Detect which cell encompasses the target text, then output its [X, Y] center coordinate. 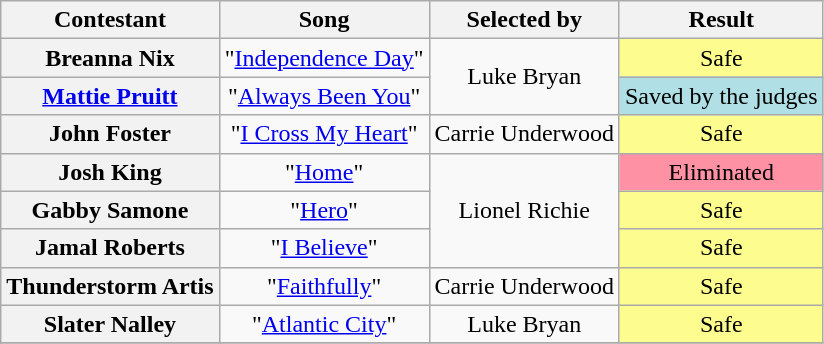
Gabby Samone [110, 210]
Jamal Roberts [110, 248]
"Hero" [324, 210]
John Foster [110, 134]
Result [721, 20]
Lionel Richie [524, 210]
Thunderstorm Artis [110, 286]
Slater Nalley [110, 324]
Contestant [110, 20]
"Home" [324, 172]
"Always Been You" [324, 96]
Josh King [110, 172]
Breanna Nix [110, 58]
"Atlantic City" [324, 324]
"Independence Day" [324, 58]
Mattie Pruitt [110, 96]
Eliminated [721, 172]
Song [324, 20]
Saved by the judges [721, 96]
"Faithfully" [324, 286]
"I Believe" [324, 248]
"I Cross My Heart" [324, 134]
Selected by [524, 20]
